For the text-containing cell, return its midpoint in [x, y] coordinate format. 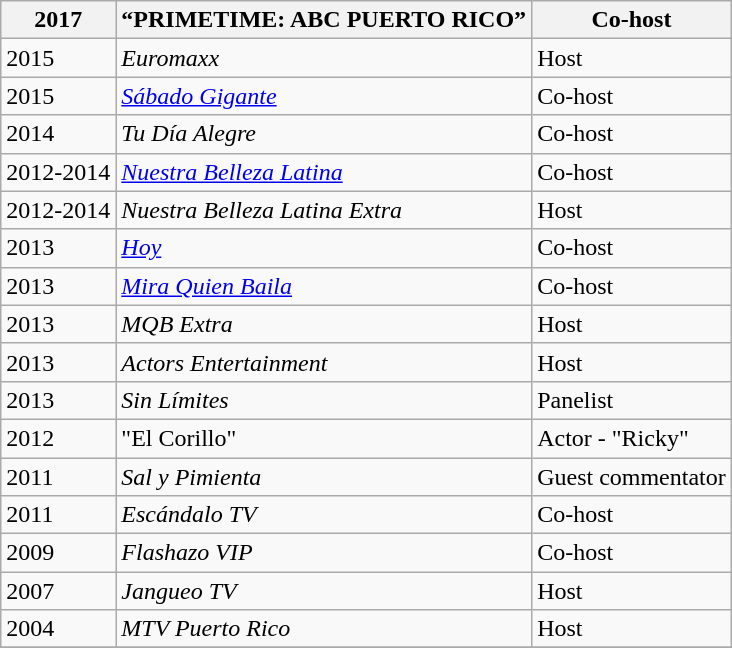
"El Corillo" [324, 438]
Actor - "Ricky" [632, 438]
2004 [58, 629]
2017 [58, 20]
Euromaxx [324, 58]
Sin Límites [324, 400]
Guest commentator [632, 477]
Sábado Gigante [324, 96]
Jangueo TV [324, 591]
MTV Puerto Rico [324, 629]
“PRIMETIME: ABC PUERTO RICO” [324, 20]
Nuestra Belleza Latina [324, 172]
Mira Quien Baila [324, 286]
Panelist [632, 400]
Sal y Pimienta [324, 477]
2012 [58, 438]
Escándalo TV [324, 515]
Hoy [324, 248]
Nuestra Belleza Latina Extra [324, 210]
MQB Extra [324, 324]
2014 [58, 134]
Actors Entertainment [324, 362]
Flashazo VIP [324, 553]
Tu Día Alegre [324, 134]
2009 [58, 553]
2007 [58, 591]
